Provide the [x, y] coordinate of the cell's center where the given text is located.  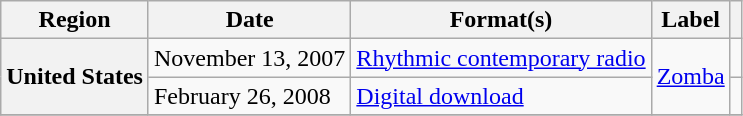
Zomba [690, 77]
Label [690, 20]
Format(s) [501, 20]
February 26, 2008 [249, 96]
Rhythmic contemporary radio [501, 58]
United States [75, 77]
Region [75, 20]
November 13, 2007 [249, 58]
Digital download [501, 96]
Date [249, 20]
